Return (x, y) of the center of cell containing provided text 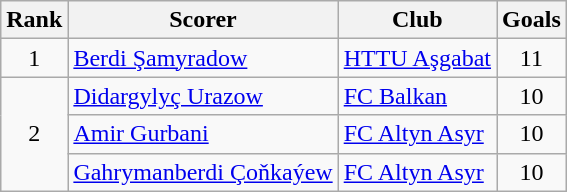
Rank (34, 20)
1 (34, 58)
FC Balkan (417, 96)
Berdi Şamyradow (203, 58)
Gahrymanberdi Çoňkaýew (203, 172)
2 (34, 134)
Club (417, 20)
HTTU Aşgabat (417, 58)
Goals (532, 20)
Scorer (203, 20)
Amir Gurbani (203, 134)
Didargylyç Urazow (203, 96)
11 (532, 58)
